Detect which cell encompasses the target text, then output its [X, Y] center coordinate. 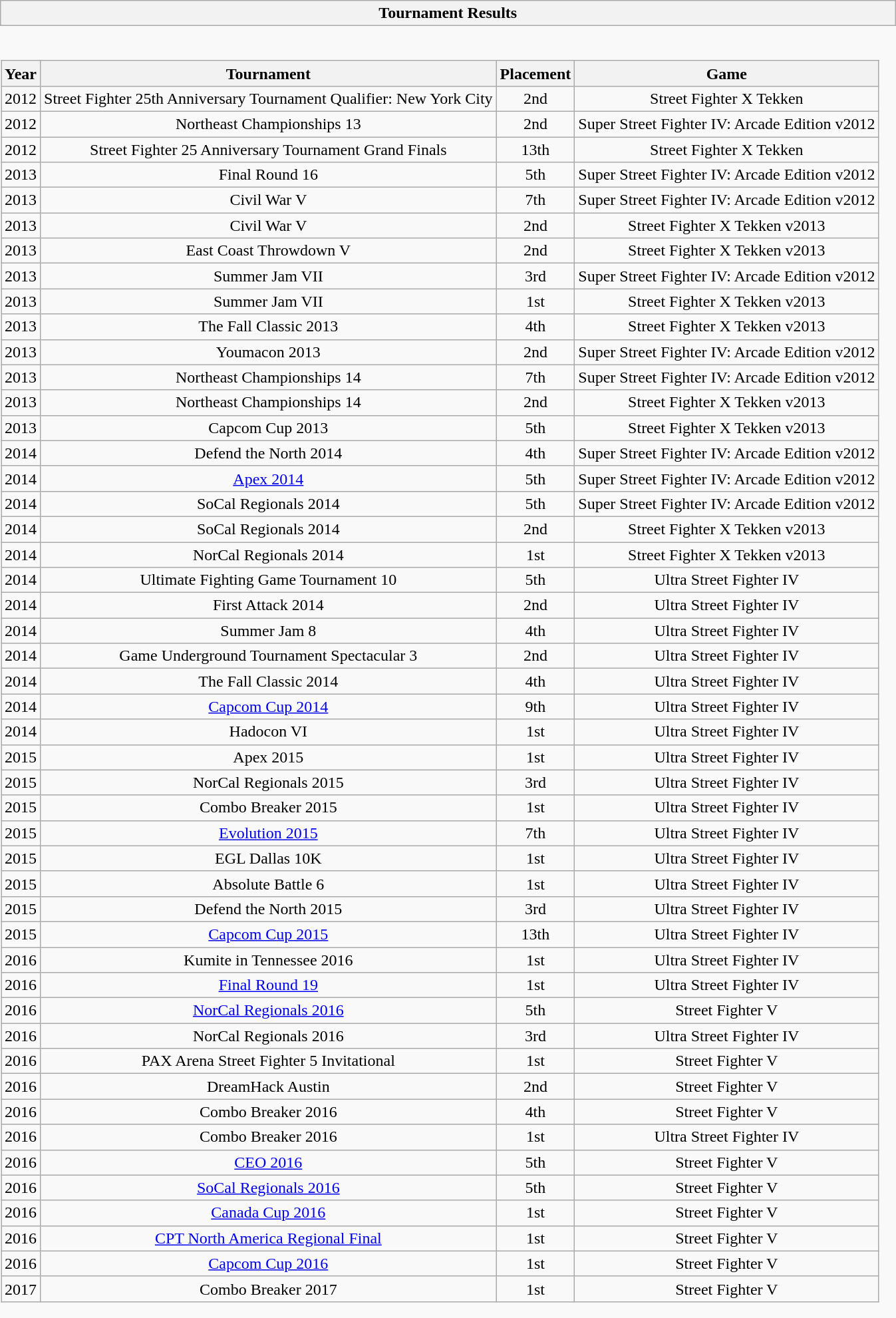
Final Round 19 [269, 985]
Canada Cup 2016 [269, 1213]
The Fall Classic 2013 [269, 327]
First Attack 2014 [269, 605]
Defend the North 2015 [269, 909]
Capcom Cup 2013 [269, 428]
2017 [21, 1289]
CEO 2016 [269, 1162]
Combo Breaker 2017 [269, 1289]
EGL Dallas 10K [269, 858]
Youmacon 2013 [269, 352]
Capcom Cup 2015 [269, 934]
Hadocon VI [269, 732]
Tournament [269, 73]
Northeast Championships 13 [269, 124]
Game [726, 73]
Street Fighter 25th Anniversary Tournament Qualifier: New York City [269, 98]
Evolution 2015 [269, 833]
Summer Jam 8 [269, 631]
Street Fighter 25 Anniversary Tournament Grand Finals [269, 150]
NorCal Regionals 2014 [269, 554]
Final Round 16 [269, 175]
Capcom Cup 2016 [269, 1263]
NorCal Regionals 2015 [269, 782]
Apex 2014 [269, 478]
Apex 2015 [269, 757]
PAX Arena Street Fighter 5 Invitational [269, 1061]
The Fall Classic 2014 [269, 681]
DreamHack Austin [269, 1086]
Game Underground Tournament Spectacular 3 [269, 656]
Year [21, 73]
Absolute Battle 6 [269, 884]
Ultimate Fighting Game Tournament 10 [269, 580]
Kumite in Tennessee 2016 [269, 960]
Placement [535, 73]
SoCal Regionals 2016 [269, 1188]
Capcom Cup 2014 [269, 707]
East Coast Throwdown V [269, 251]
9th [535, 707]
Defend the North 2014 [269, 453]
Combo Breaker 2015 [269, 808]
Tournament Results [448, 13]
CPT North America Regional Final [269, 1238]
